Return [x, y] of the center of cell containing provided text 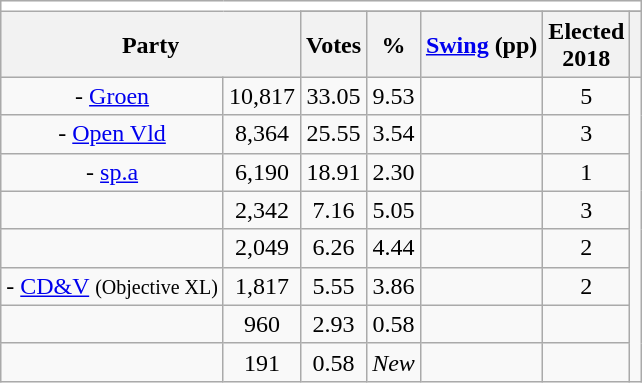
Swing (pp) [481, 44]
18.91 [333, 172]
10,817 [262, 96]
- sp.a [112, 172]
1 [586, 172]
Elected2018 [586, 44]
New [394, 362]
Votes [333, 44]
5 [586, 96]
960 [262, 324]
- Open Vld [112, 134]
3.86 [394, 286]
4.44 [394, 248]
6.26 [333, 248]
% [394, 44]
25.55 [333, 134]
2.93 [333, 324]
9.53 [394, 96]
2.30 [394, 172]
6,190 [262, 172]
33.05 [333, 96]
5.55 [333, 286]
Party [151, 44]
- CD&V (Objective XL) [112, 286]
3.54 [394, 134]
2,342 [262, 210]
5.05 [394, 210]
1,817 [262, 286]
7.16 [333, 210]
- Groen [112, 96]
191 [262, 362]
8,364 [262, 134]
2,049 [262, 248]
